From the cell containing the given text, extract its center point as [X, Y] coordinate. 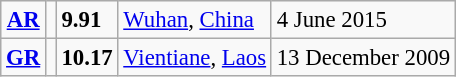
9.91 [87, 20]
AR [24, 20]
10.17 [87, 58]
13 December 2009 [363, 58]
Wuhan, China [194, 20]
Vientiane, Laos [194, 58]
GR [24, 58]
4 June 2015 [363, 20]
